From the cell containing the given text, extract its center point as (X, Y) coordinate. 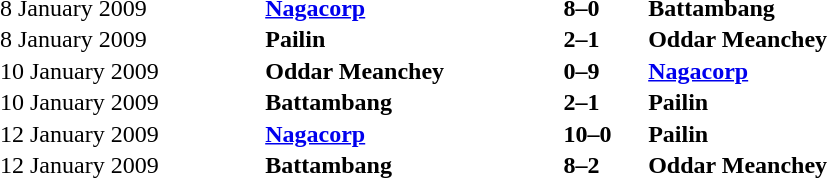
0–9 (604, 71)
Pailin (412, 39)
Nagacorp (412, 134)
Oddar Meanchey (412, 71)
Battambang (412, 103)
10–0 (604, 134)
